Identify which cell holds the provided text, then report its (X, Y) central coordinate. 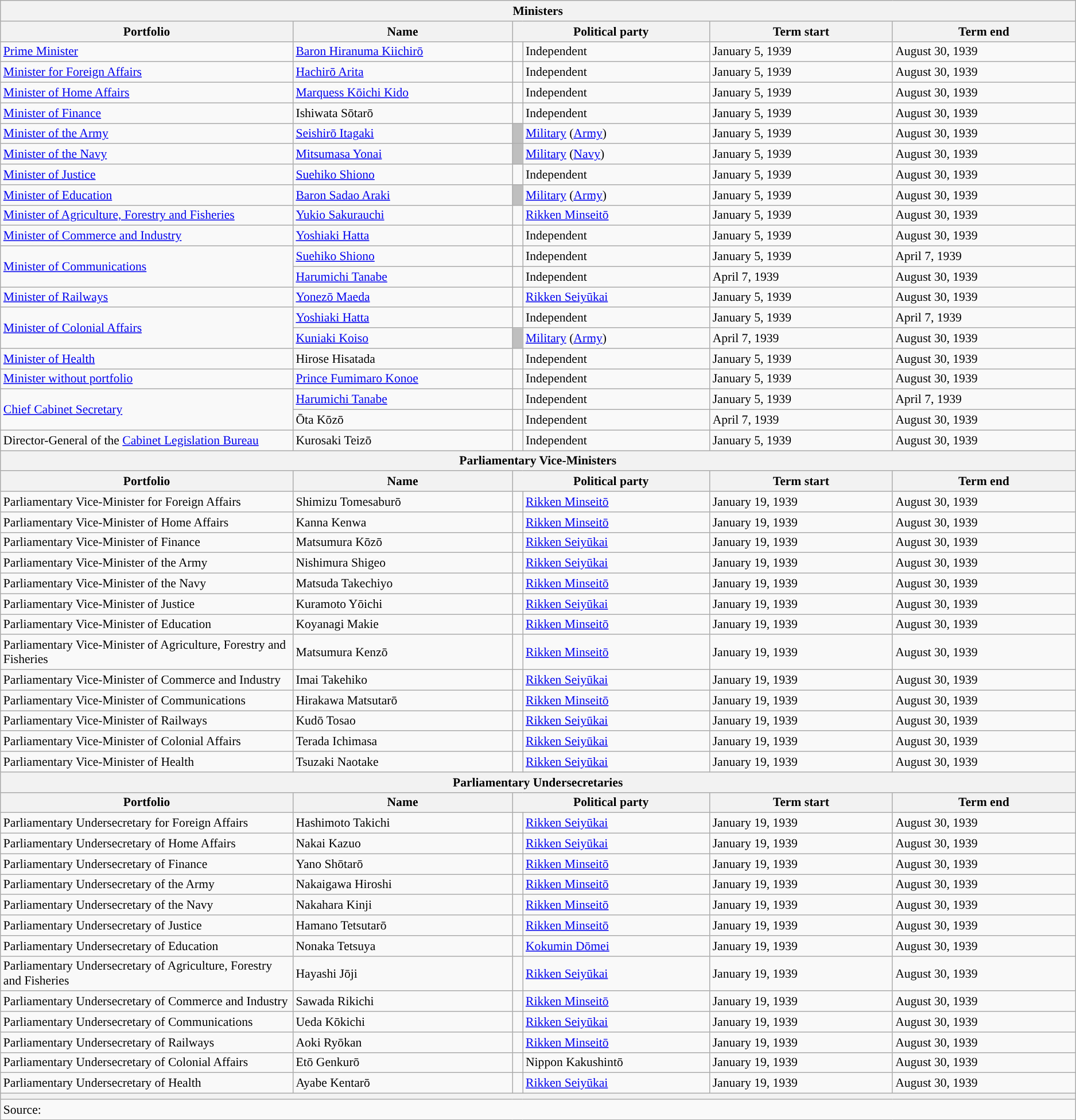
Hashimoto Takichi (402, 823)
Nippon Kakushintō (616, 1063)
Hamano Tetsutarō (402, 925)
Ōta Kōzō (402, 420)
Minister of Justice (147, 175)
Aoki Ryōkan (402, 1043)
Parliamentary Undersecretary of the Navy (147, 905)
Parliamentary Vice-Ministers (538, 461)
Parliamentary Undersecretary of Communications (147, 1022)
Parliamentary Undersecretary of Commerce and Industry (147, 1002)
Prime Minister (147, 52)
Kuniaki Koiso (402, 338)
Nishimura Shigeo (402, 563)
Parliamentary Undersecretary of Finance (147, 864)
Koyanagi Makie (402, 625)
Hachirō Arita (402, 72)
Seishirō Itagaki (402, 134)
Minister of Home Affairs (147, 93)
Parliamentary Vice-Minister of Education (147, 625)
Imai Takehiko (402, 680)
Minister of Finance (147, 113)
Matsumura Kōzō (402, 542)
Parliamentary Vice-Minister of the Navy (147, 584)
Minister of Commerce and Industry (147, 236)
Parliamentary Vice-Minister of Communications (147, 700)
Source: (538, 1110)
Minister of Education (147, 195)
Minister of Colonial Affairs (147, 328)
Minister of Health (147, 359)
Parliamentary Undersecretary of the Army (147, 885)
Prince Fumimaro Konoe (402, 379)
Ishiwata Sōtarō (402, 113)
Baron Hiranuma Kiichirō (402, 52)
Director-General of the Cabinet Legislation Bureau (147, 440)
Terada Ichimasa (402, 742)
Minister of the Navy (147, 154)
Parliamentary Undersecretary of Home Affairs (147, 844)
Parliamentary Vice-Minister of Health (147, 762)
Minister of Communications (147, 266)
Kurosaki Teizō (402, 440)
Parliamentary Vice-Minister of Justice (147, 604)
Ayabe Kentarō (402, 1083)
Hirakawa Matsutarō (402, 700)
Parliamentary Undersecretary of Justice (147, 925)
Kuramoto Yōichi (402, 604)
Nakaigawa Hiroshi (402, 885)
Parliamentary Vice-Minister of the Army (147, 563)
Baron Sadao Araki (402, 195)
Parliamentary Vice-Minister of Colonial Affairs (147, 742)
Nonaka Tetsuya (402, 946)
Yano Shōtarō (402, 864)
Parliamentary Vice-Minister of Agriculture, Forestry and Fisheries (147, 652)
Parliamentary Vice-Minister of Finance (147, 542)
Chief Cabinet Secretary (147, 410)
Parliamentary Vice-Minister for Foreign Affairs (147, 502)
Parliamentary Undersecretary of Education (147, 946)
Nakahara Kinji (402, 905)
Parliamentary Vice-Minister of Home Affairs (147, 522)
Ministers (538, 11)
Parliamentary Undersecretaries (538, 782)
Parliamentary Undersecretary of Health (147, 1083)
Kudō Tosao (402, 721)
Nakai Kazuo (402, 844)
Parliamentary Undersecretary of Colonial Affairs (147, 1063)
Yonezō Maeda (402, 297)
Minister without portfolio (147, 379)
Minister of Agriculture, Forestry and Fisheries (147, 215)
Minister for Foreign Affairs (147, 72)
Etō Genkurō (402, 1063)
Parliamentary Undersecretary of Railways (147, 1043)
Mitsumasa Yonai (402, 154)
Parliamentary Vice-Minister of Commerce and Industry (147, 680)
Parliamentary Vice-Minister of Railways (147, 721)
Ueda Kōkichi (402, 1022)
Marquess Kōichi Kido (402, 93)
Parliamentary Undersecretary of Agriculture, Forestry and Fisheries (147, 974)
Sawada Rikichi (402, 1002)
Hirose Hisatada (402, 359)
Kanna Kenwa (402, 522)
Minister of Railways (147, 297)
Matsuda Takechiyo (402, 584)
Yukio Sakurauchi (402, 215)
Tsuzaki Naotake (402, 762)
Military (Navy) (616, 154)
Shimizu Tomesaburō (402, 502)
Matsumura Kenzō (402, 652)
Kokumin Dōmei (616, 946)
Parliamentary Undersecretary for Foreign Affairs (147, 823)
Minister of the Army (147, 134)
Hayashi Jōji (402, 974)
